Identify which cell holds the provided text, then report its (x, y) central coordinate. 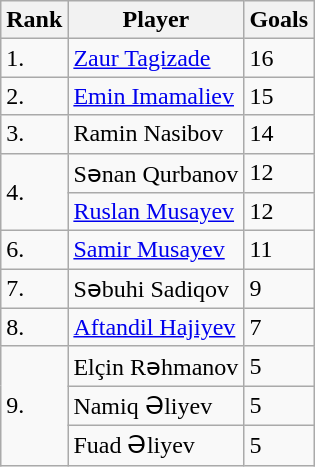
Zaur Tagizade (156, 58)
3. (34, 134)
15 (279, 96)
7 (279, 327)
2. (34, 96)
Aftandil Hajiyev (156, 327)
Samir Musayev (156, 250)
9. (34, 406)
Rank (34, 20)
Goals (279, 20)
Səbuhi Sadiqov (156, 289)
Player (156, 20)
Ruslan Musayev (156, 212)
Elçin Rəhmanov (156, 366)
Sənan Qurbanov (156, 173)
7. (34, 289)
1. (34, 58)
Namiq Əliyev (156, 406)
Emin Imamaliev (156, 96)
Fuad Əliyev (156, 445)
8. (34, 327)
4. (34, 192)
6. (34, 250)
14 (279, 134)
9 (279, 289)
Ramin Nasibov (156, 134)
16 (279, 58)
11 (279, 250)
